Pinpoint the cell where the given text exists, returning its [X, Y] midpoint coordinate. 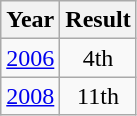
2008 [30, 96]
Year [30, 20]
11th [98, 96]
2006 [30, 58]
4th [98, 58]
Result [98, 20]
